Output the (x, y) coordinate of the center of the cell containing the given text.  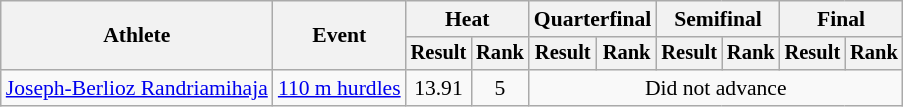
5 (500, 88)
110 m hurdles (340, 88)
13.91 (439, 88)
Final (842, 19)
Did not advance (716, 88)
Heat (468, 19)
Quarterfinal (593, 19)
Athlete (137, 36)
Semifinal (718, 19)
Joseph-Berlioz Randriamihaja (137, 88)
Event (340, 36)
